From the cell containing the given text, extract its center point as (X, Y) coordinate. 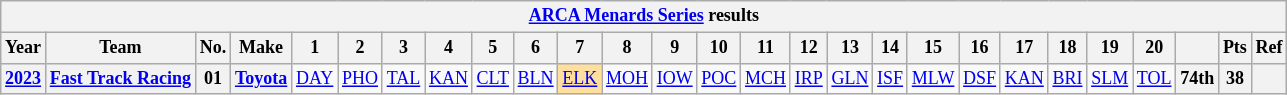
Toyota (262, 78)
Pts (1236, 48)
12 (808, 48)
Fast Track Racing (120, 78)
2023 (24, 78)
6 (536, 48)
15 (932, 48)
TAL (403, 78)
14 (890, 48)
No. (212, 48)
17 (1024, 48)
MOH (628, 78)
4 (449, 48)
7 (580, 48)
BRI (1068, 78)
MCH (766, 78)
TOL (1154, 78)
5 (492, 48)
ISF (890, 78)
BLN (536, 78)
ELK (580, 78)
DSF (980, 78)
11 (766, 48)
Team (120, 48)
PHO (360, 78)
IOW (674, 78)
IRP (808, 78)
9 (674, 48)
1 (315, 48)
3 (403, 48)
Ref (1269, 48)
10 (719, 48)
19 (1110, 48)
MLW (932, 78)
74th (1198, 78)
18 (1068, 48)
16 (980, 48)
Year (24, 48)
Make (262, 48)
GLN (850, 78)
CLT (492, 78)
2 (360, 48)
DAY (315, 78)
38 (1236, 78)
13 (850, 48)
SLM (1110, 78)
POC (719, 78)
01 (212, 78)
ARCA Menards Series results (644, 16)
8 (628, 48)
20 (1154, 48)
